Determine the [x, y] coordinate at the center of the cell enclosing the given text.  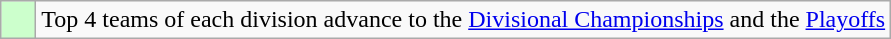
Top 4 teams of each division advance to the Divisional Championships and the Playoffs [464, 20]
